Find where the given text appears and provide that cell's center as [X, Y] coordinate. 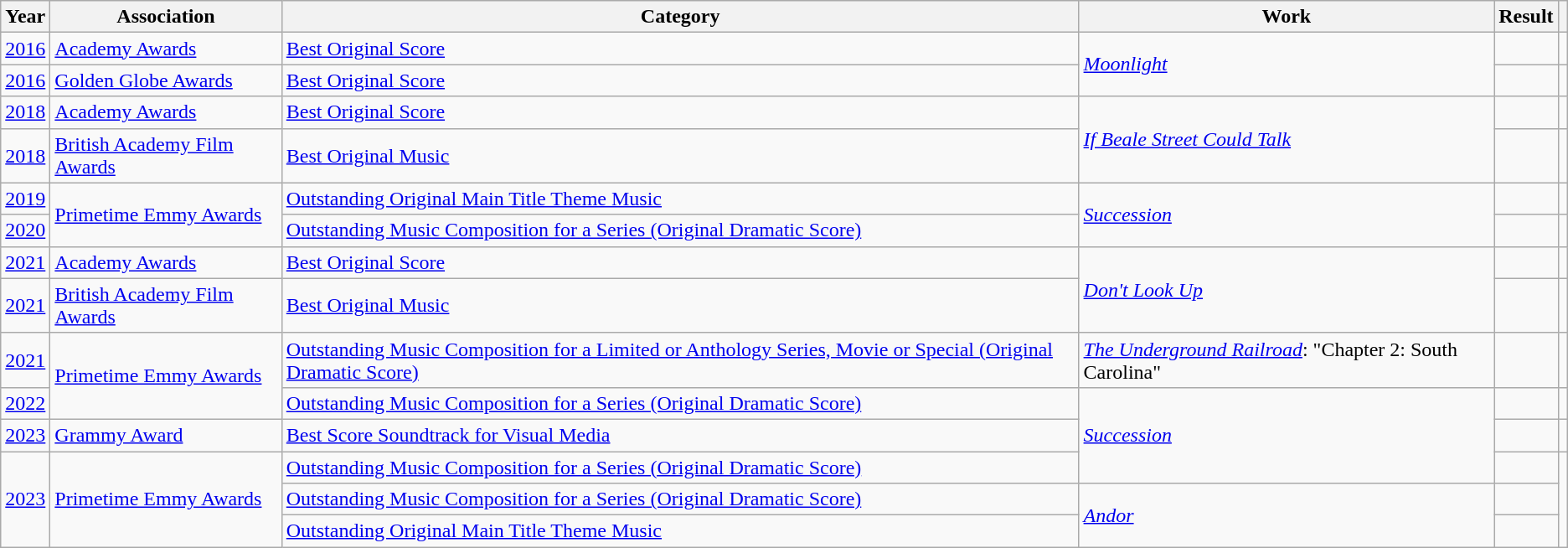
Year [25, 17]
2019 [25, 199]
Grammy Award [166, 435]
Association [166, 17]
Andor [1287, 515]
2020 [25, 230]
Work [1287, 17]
If Beale Street Could Talk [1287, 139]
Result [1526, 17]
Category [680, 17]
Golden Globe Awards [166, 80]
The Underground Railroad: "Chapter 2: South Carolina" [1287, 360]
2022 [25, 403]
Don't Look Up [1287, 290]
Best Score Soundtrack for Visual Media [680, 435]
Moonlight [1287, 65]
Outstanding Music Composition for a Limited or Anthology Series, Movie or Special (Original Dramatic Score) [680, 360]
